Find where the given text appears and provide that cell's center as (x, y) coordinate. 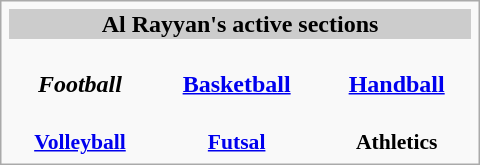
Handball (397, 70)
Basketball (237, 70)
Athletics (397, 129)
Volleyball (80, 129)
Al Rayyan's active sections (240, 24)
Football (80, 70)
Futsal (237, 129)
